Locate the cell with the specified text and output its (x, y) center coordinate. 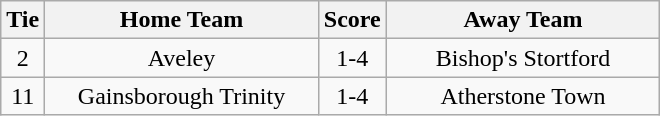
Away Team (523, 20)
Aveley (182, 58)
2 (23, 58)
Bishop's Stortford (523, 58)
Tie (23, 20)
Score (352, 20)
Atherstone Town (523, 96)
Gainsborough Trinity (182, 96)
Home Team (182, 20)
11 (23, 96)
